Pinpoint the cell where the given text exists, returning its (X, Y) midpoint coordinate. 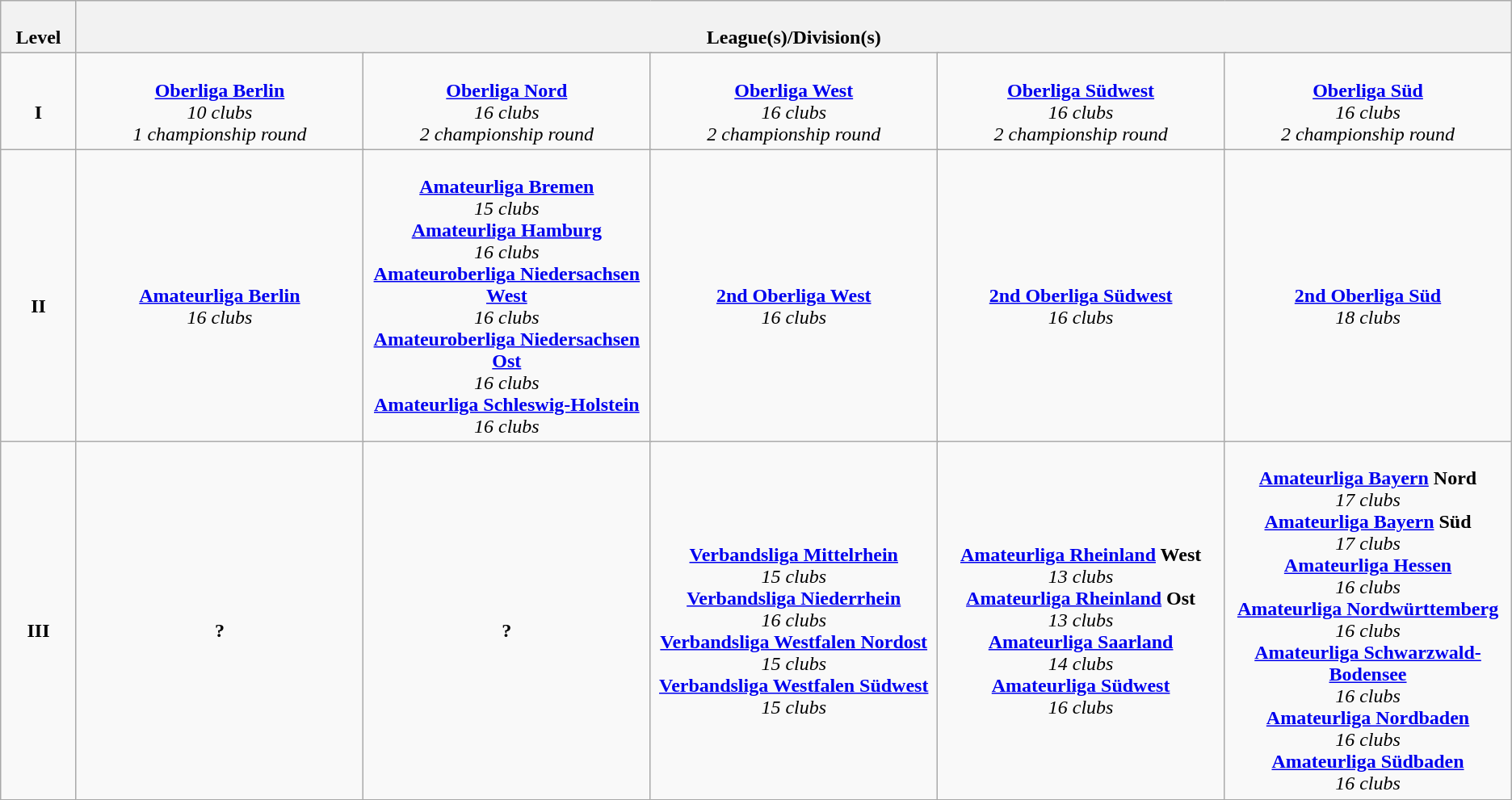
Amateurliga Rheinland West 13 clubs Amateurliga Rheinland Ost 13 clubs Amateurliga Saarland 14 clubs Amateurliga Südwest 16 clubs (1081, 620)
2nd Oberliga Süd 18 clubs (1368, 295)
Amateurliga Berlin 16 clubs (220, 295)
Oberliga Nord 16 clubs 2 championship round (507, 102)
Oberliga West 16 clubs 2 championship round (793, 102)
I (39, 102)
Verbandsliga Mittelrhein 15 clubs Verbandsliga Niederrhein 16 clubs Verbandsliga Westfalen Nordost 15 clubs Verbandsliga Westfalen Südwest 15 clubs (793, 620)
II (39, 295)
III (39, 620)
2nd Oberliga West 16 clubs (793, 295)
Oberliga Süd 16 clubs 2 championship round (1368, 102)
Oberliga Südwest 16 clubs 2 championship round (1081, 102)
Oberliga Berlin 10 clubs 1 championship round (220, 102)
League(s)/Division(s) (793, 27)
Level (39, 27)
2nd Oberliga Südwest 16 clubs (1081, 295)
